Capture the cell that displays the provided text and extract its [x, y] central coordinate. 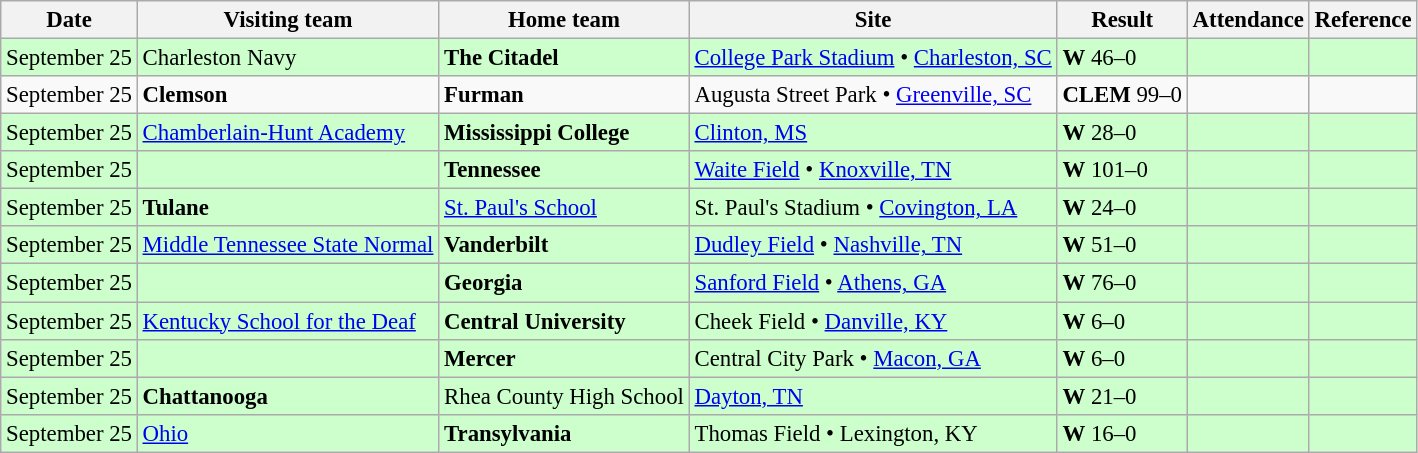
Tennessee [564, 170]
W 16–0 [1122, 433]
W 46–0 [1122, 58]
Clinton, MS [873, 133]
Rhea County High School [564, 396]
Augusta Street Park • Greenville, SC [873, 95]
Thomas Field • Lexington, KY [873, 433]
St. Paul's Stadium • Covington, LA [873, 208]
The Citadel [564, 58]
Home team [564, 20]
Clemson [288, 95]
College Park Stadium • Charleston, SC [873, 58]
Ohio [288, 433]
Site [873, 20]
Kentucky School for the Deaf [288, 321]
Dayton, TN [873, 396]
Charleston Navy [288, 58]
Georgia [564, 283]
Mercer [564, 358]
Result [1122, 20]
Sanford Field • Athens, GA [873, 283]
Central University [564, 321]
Tulane [288, 208]
Dudley Field • Nashville, TN [873, 245]
Reference [1363, 20]
Cheek Field • Danville, KY [873, 321]
Chamberlain-Hunt Academy [288, 133]
Furman [564, 95]
Middle Tennessee State Normal [288, 245]
W 24–0 [1122, 208]
Chattanooga [288, 396]
W 28–0 [1122, 133]
Date [69, 20]
W 76–0 [1122, 283]
Transylvania [564, 433]
Mississippi College [564, 133]
Visiting team [288, 20]
W 101–0 [1122, 170]
Waite Field • Knoxville, TN [873, 170]
Attendance [1248, 20]
Central City Park • Macon, GA [873, 358]
CLEM 99–0 [1122, 95]
St. Paul's School [564, 208]
W 21–0 [1122, 396]
W 51–0 [1122, 245]
Vanderbilt [564, 245]
